From the cell containing the given text, extract its center point as [X, Y] coordinate. 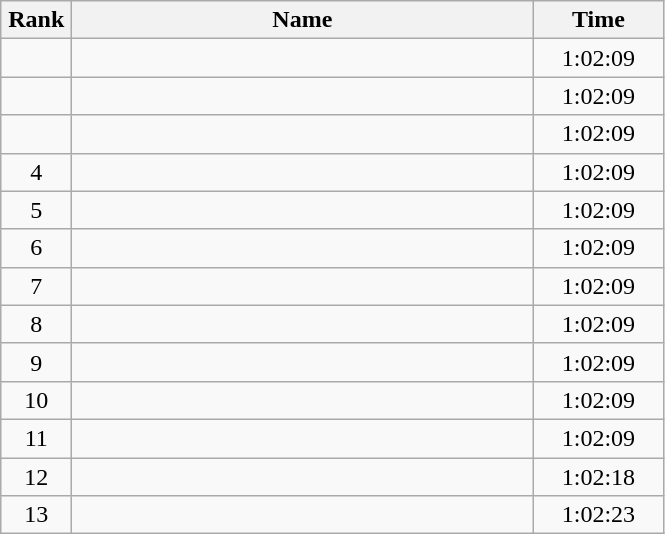
12 [36, 477]
1:02:18 [598, 477]
9 [36, 362]
4 [36, 172]
13 [36, 515]
Time [598, 20]
10 [36, 400]
11 [36, 438]
Name [302, 20]
7 [36, 286]
8 [36, 324]
5 [36, 210]
Rank [36, 20]
1:02:23 [598, 515]
6 [36, 248]
